For the text-containing cell, return its midpoint in (x, y) coordinate format. 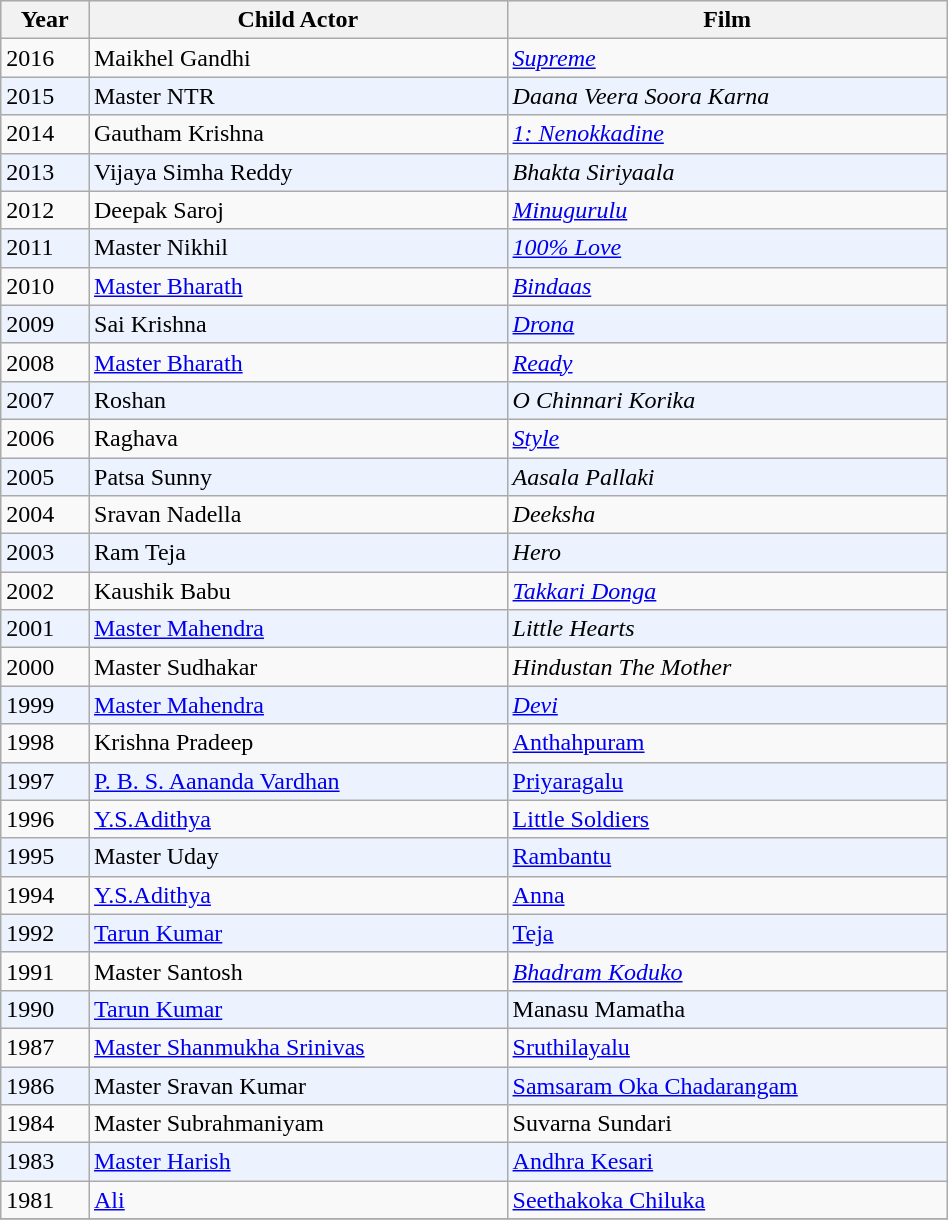
O Chinnari Korika (727, 400)
Ali (298, 1200)
Raghava (298, 438)
100% Love (727, 248)
2004 (45, 515)
Master Harish (298, 1162)
1994 (45, 895)
Daana Veera Soora Karna (727, 96)
Style (727, 438)
Master Santosh (298, 971)
Hindustan The Mother (727, 667)
Devi (727, 705)
1992 (45, 933)
Bhakta Siriyaala (727, 172)
2011 (45, 248)
Manasu Mamatha (727, 1009)
Ready (727, 362)
1996 (45, 819)
2013 (45, 172)
Master Subrahmaniyam (298, 1124)
Master NTR (298, 96)
1987 (45, 1047)
2015 (45, 96)
Minugurulu (727, 210)
2012 (45, 210)
1984 (45, 1124)
Krishna Pradeep (298, 743)
Bhadram Koduko (727, 971)
Deeksha (727, 515)
Master Sudhakar (298, 667)
Samsaram Oka Chadarangam (727, 1085)
2014 (45, 134)
2005 (45, 477)
1990 (45, 1009)
Deepak Saroj (298, 210)
2002 (45, 591)
Roshan (298, 400)
2007 (45, 400)
Child Actor (298, 20)
Anna (727, 895)
Sravan Nadella (298, 515)
Hero (727, 553)
Supreme (727, 58)
Film (727, 20)
Aasala Pallaki (727, 477)
Ram Teja (298, 553)
2000 (45, 667)
2003 (45, 553)
Kaushik Babu (298, 591)
Takkari Donga (727, 591)
Sruthilayalu (727, 1047)
Patsa Sunny (298, 477)
Rambantu (727, 857)
1981 (45, 1200)
1983 (45, 1162)
1986 (45, 1085)
Master Sravan Kumar (298, 1085)
Master Nikhil (298, 248)
2001 (45, 629)
Drona (727, 324)
2006 (45, 438)
Little Hearts (727, 629)
Master Shanmukha Srinivas (298, 1047)
Sai Krishna (298, 324)
Teja (727, 933)
1998 (45, 743)
P. B. S. Aananda Vardhan (298, 781)
1997 (45, 781)
2010 (45, 286)
Master Uday (298, 857)
Seethakoka Chiluka (727, 1200)
Maikhel Gandhi (298, 58)
Suvarna Sundari (727, 1124)
2008 (45, 362)
2016 (45, 58)
1991 (45, 971)
Andhra Kesari (727, 1162)
Gautham Krishna (298, 134)
Vijaya Simha Reddy (298, 172)
Little Soldiers (727, 819)
Year (45, 20)
2009 (45, 324)
Anthahpuram (727, 743)
1995 (45, 857)
1999 (45, 705)
Bindaas (727, 286)
Priyaragalu (727, 781)
1: Nenokkadine (727, 134)
